Output the (X, Y) coordinate of the center of the cell containing the given text.  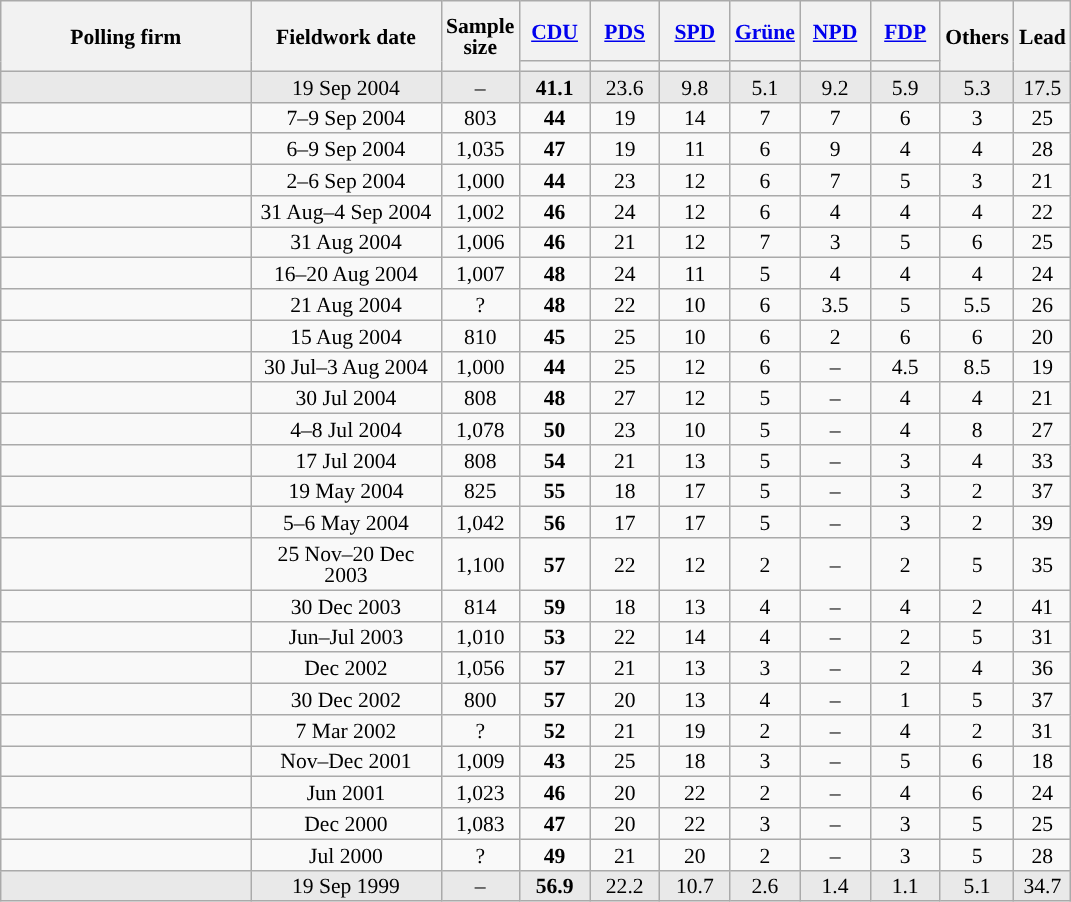
30 Dec 2002 (346, 700)
1,035 (480, 150)
5–6 May 2004 (346, 522)
31 Aug 2004 (346, 242)
21 Aug 2004 (346, 304)
Jun 2001 (346, 792)
1,006 (480, 242)
7 Mar 2002 (346, 730)
5.3 (977, 86)
17 Jul 2004 (346, 460)
10.7 (695, 886)
19 Sep 1999 (346, 886)
803 (480, 118)
56 (554, 522)
22.2 (625, 886)
1,007 (480, 274)
41.1 (554, 86)
1,042 (480, 522)
55 (554, 492)
1,100 (480, 564)
Grüne (765, 31)
34.7 (1042, 886)
1,078 (480, 430)
5.5 (977, 304)
30 Jul–3 Aug 2004 (346, 366)
7–9 Sep 2004 (346, 118)
825 (480, 492)
2.6 (765, 886)
26 (1042, 304)
50 (554, 430)
Jul 2000 (346, 854)
9 (835, 150)
1,083 (480, 824)
Samplesize (480, 36)
Dec 2002 (346, 668)
56.9 (554, 886)
54 (554, 460)
59 (554, 606)
6–9 Sep 2004 (346, 150)
52 (554, 730)
3.5 (835, 304)
53 (554, 636)
8.5 (977, 366)
1.4 (835, 886)
33 (1042, 460)
9.2 (835, 86)
810 (480, 336)
41 (1042, 606)
23.6 (625, 86)
800 (480, 700)
19 Sep 2004 (346, 86)
1,056 (480, 668)
17.5 (1042, 86)
30 Jul 2004 (346, 398)
PDS (625, 31)
NPD (835, 31)
Polling firm (126, 36)
Others (977, 36)
9.8 (695, 86)
19 May 2004 (346, 492)
1,009 (480, 762)
45 (554, 336)
4–8 Jul 2004 (346, 430)
CDU (554, 31)
35 (1042, 564)
Fieldwork date (346, 36)
Lead (1042, 36)
5.9 (905, 86)
8 (977, 430)
1,010 (480, 636)
16–20 Aug 2004 (346, 274)
39 (1042, 522)
25 Nov–20 Dec 2003 (346, 564)
49 (554, 854)
2–6 Sep 2004 (346, 180)
1,002 (480, 212)
814 (480, 606)
4.5 (905, 366)
30 Dec 2003 (346, 606)
1.1 (905, 886)
Nov–Dec 2001 (346, 762)
SPD (695, 31)
36 (1042, 668)
1,023 (480, 792)
43 (554, 762)
31 Aug–4 Sep 2004 (346, 212)
FDP (905, 31)
Jun–Jul 2003 (346, 636)
1 (905, 700)
15 Aug 2004 (346, 336)
Dec 2000 (346, 824)
